Return the (X, Y) coordinate for the center point of the cell that contains the specified text.  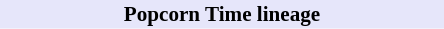
Popcorn Time lineage (222, 14)
